Capture the cell that displays the provided text and extract its (x, y) central coordinate. 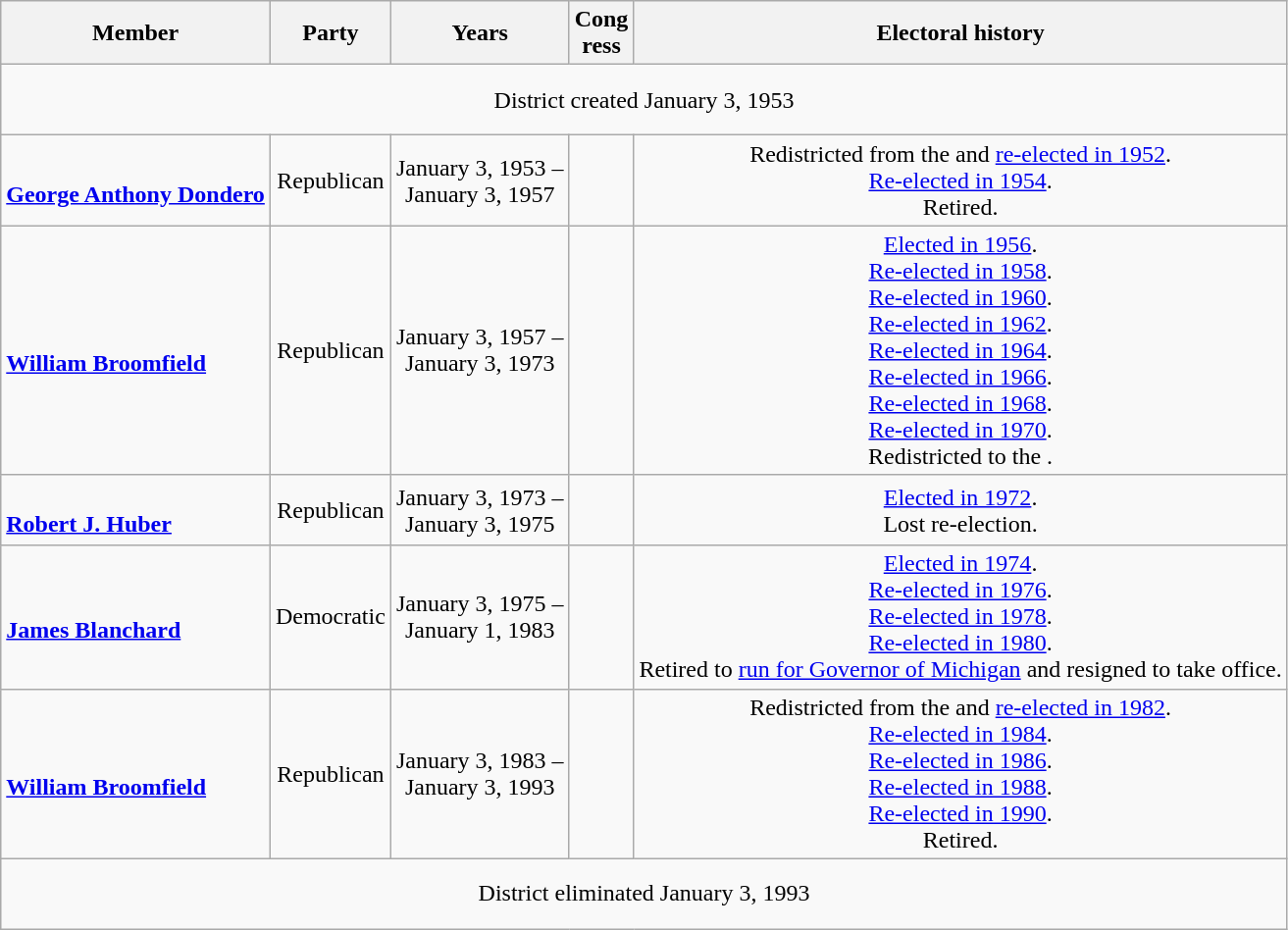
Elected in 1974.Re-elected in 1976.Re-elected in 1978.Re-elected in 1980.Retired to run for Governor of Michigan and resigned to take office. (960, 617)
George Anthony Dondero (135, 181)
Congress (601, 33)
James Blanchard (135, 617)
Redistricted from the and re-elected in 1952.Re-elected in 1954.Retired. (960, 181)
January 3, 1975 – January 1, 1983 (480, 617)
Redistricted from the and re-elected in 1982.Re-elected in 1984.Re-elected in 1986.Re-elected in 1988.Re-elected in 1990.Retired. (960, 773)
Robert J. Huber (135, 510)
Elected in 1972.Lost re-election. (960, 510)
District eliminated January 3, 1993 (644, 894)
January 3, 1983 – January 3, 1993 (480, 773)
District created January 3, 1953 (644, 100)
Electoral history (960, 33)
January 3, 1957 – January 3, 1973 (480, 350)
Party (330, 33)
Democratic (330, 617)
Years (480, 33)
Member (135, 33)
January 3, 1973 – January 3, 1975 (480, 510)
January 3, 1953 – January 3, 1957 (480, 181)
